Locate the cell with the specified text and output its [X, Y] center coordinate. 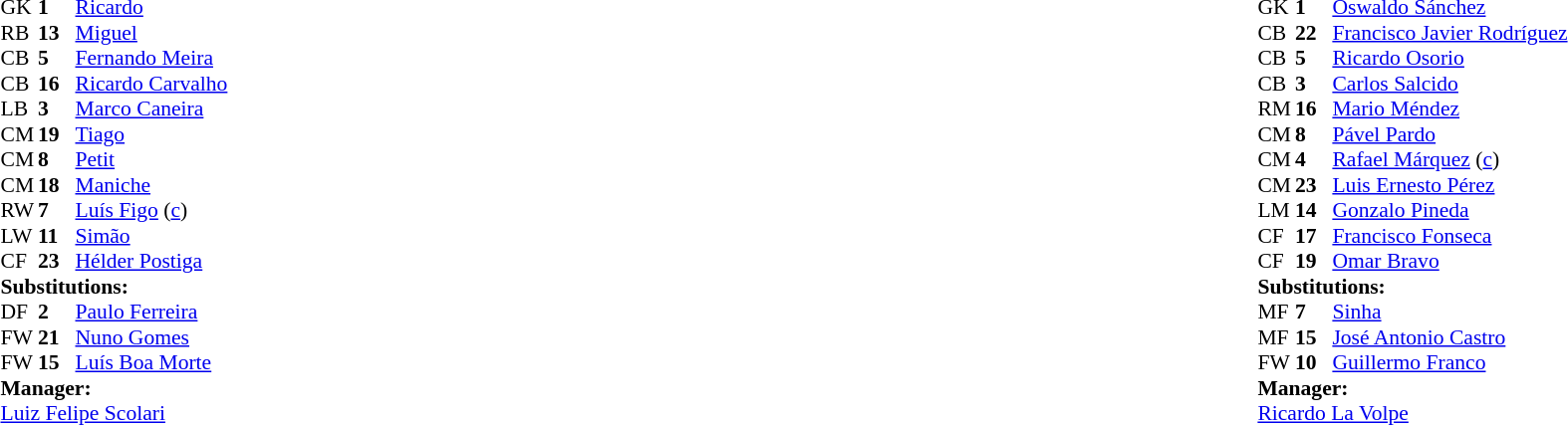
Miguel [151, 33]
Omar Bravo [1449, 262]
DF [19, 312]
14 [1314, 210]
LB [19, 108]
Nuno Gomes [151, 337]
Petit [151, 160]
RB [19, 33]
Luís Figo (c) [151, 210]
José Antonio Castro [1449, 337]
Luis Ernesto Pérez [1449, 185]
21 [57, 337]
18 [57, 185]
Ricardo Osorio [1449, 59]
Marco Caneira [151, 108]
Fernando Meira [151, 59]
Simão [151, 236]
LW [19, 236]
11 [57, 236]
Paulo Ferreira [151, 312]
Francisco Fonseca [1449, 236]
Hélder Postiga [151, 262]
Maniche [151, 185]
RW [19, 210]
Rafael Márquez (c) [1449, 160]
Sinha [1449, 312]
Francisco Javier Rodríguez [1449, 33]
22 [1314, 33]
Carlos Salcido [1449, 84]
Luís Boa Morte [151, 363]
17 [1314, 236]
2 [57, 312]
LM [1276, 210]
RM [1276, 108]
Tiago [151, 134]
Ricardo Carvalho [151, 84]
13 [57, 33]
10 [1314, 363]
Pável Pardo [1449, 134]
Mario Méndez [1449, 108]
4 [1314, 160]
Gonzalo Pineda [1449, 210]
Guillermo Franco [1449, 363]
